From the cell containing the given text, extract its center point as (X, Y) coordinate. 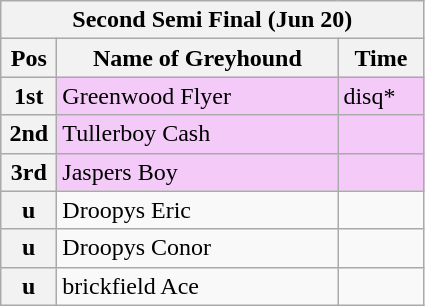
Greenwood Flyer (198, 96)
brickfield Ace (198, 286)
3rd (29, 172)
Droopys Eric (198, 210)
2nd (29, 134)
Second Semi Final (Jun 20) (212, 20)
Droopys Conor (198, 248)
disq* (381, 96)
Jaspers Boy (198, 172)
1st (29, 96)
Time (381, 58)
Tullerboy Cash (198, 134)
Pos (29, 58)
Name of Greyhound (198, 58)
